Find where the given text appears and provide that cell's center as (x, y) coordinate. 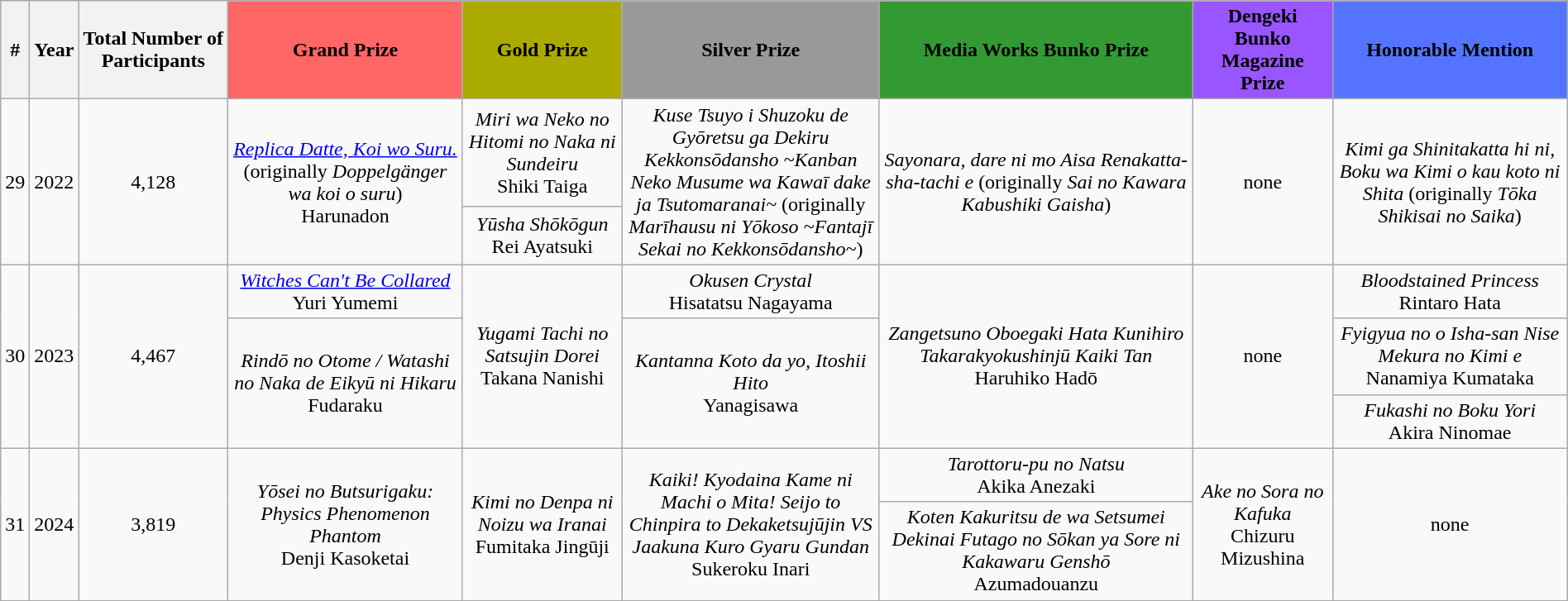
Yugami Tachi no Satsujin DoreiTakana Nanishi (543, 356)
Kimi ga Shinitakatta hi ni, Boku wa Kimi o kau koto ni Shita (originally Tōka Shikisai no Saika) (1450, 182)
Media Works Bunko Prize (1035, 50)
Witches Can't Be CollaredYuri Yumemi (346, 291)
2022 (55, 182)
Miri wa Neko no Hitomi no Naka ni SundeiruShiki Taiga (543, 152)
Zangetsuno Oboegaki Hata Kunihiro Takarakyokushinjū Kaiki TanHaruhiko Hadō (1035, 356)
Rindō no Otome / Watashi no Naka de Eikyū ni HikaruFudaraku (346, 384)
30 (15, 356)
Silver Prize (751, 50)
Kantanna Koto da yo, Itoshii HitoYanagisawa (751, 384)
Ake no Sora no KafukaChizuru Mizushina (1262, 524)
Replica Datte, Koi wo Suru. (originally Doppelgänger wa koi o suru)Harunadon (346, 182)
Okusen CrystalHisatatsu Nagayama (751, 291)
Grand Prize (346, 50)
Fukashi no Boku YoriAkira Ninomae (1450, 422)
Kimi no Denpa ni Noizu wa IranaiFumitaka Jingūji (543, 524)
Fyigyua no o Isha-san Nise Mekura no Kimi eNanamiya Kumataka (1450, 356)
29 (15, 182)
2023 (55, 356)
4,128 (154, 182)
31 (15, 524)
# (15, 50)
Tarottoru-pu no NatsuAkika Anezaki (1035, 475)
Honorable Mention (1450, 50)
Yōsei no Butsurigaku: Physics Phenomenon PhantomDenji Kasoketai (346, 524)
Dengeki Bunko Magazine Prize (1262, 50)
Gold Prize (543, 50)
Bloodstained PrincessRintaro Hata (1450, 291)
Kaiki! Kyodaina Kame ni Machi o Mita! Seijo to Chinpira to Dekaketsujūjin VS Jaakuna Kuro Gyaru GundanSukeroku Inari (751, 524)
Year (55, 50)
4,467 (154, 356)
Koten Kakuritsu de wa Setsumei Dekinai Futago no Sōkan ya Sore ni Kakawaru GenshōAzumadouanzu (1035, 551)
3,819 (154, 524)
Sayonara, dare ni mo Aisa Renakatta-sha-tachi e (originally Sai no Kawara Kabushiki Gaisha) (1035, 182)
Yūsha ShōkōgunRei Ayatsuki (543, 235)
Total Number of Participants (154, 50)
2024 (55, 524)
